Pinpoint the cell where the given text exists, returning its [x, y] midpoint coordinate. 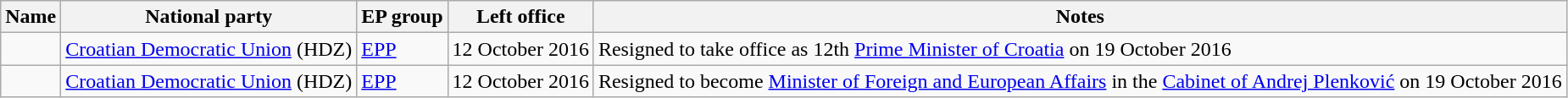
Resigned to become Minister of Foreign and European Affairs in the Cabinet of Andrej Plenković on 19 October 2016 [1080, 81]
Notes [1080, 17]
Resigned to take office as 12th Prime Minister of Croatia on 19 October 2016 [1080, 49]
EP group [402, 17]
Left office [520, 17]
National party [209, 17]
Name [31, 17]
